Determine the (X, Y) coordinate at the center of the cell enclosing the given text.  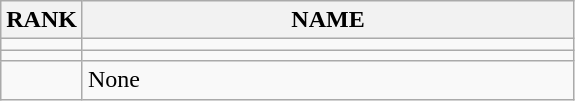
None (328, 80)
RANK (42, 20)
NAME (328, 20)
